Return the [X, Y] coordinate for the center point of the cell that contains the specified text.  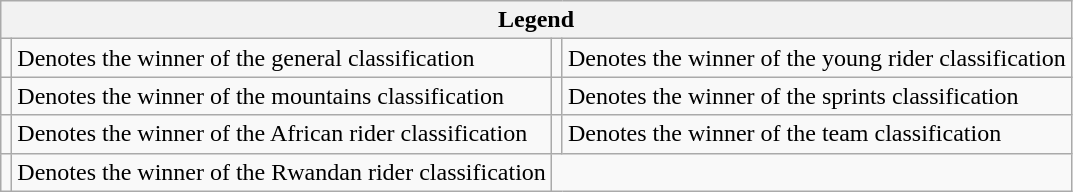
Denotes the winner of the sprints classification [816, 96]
Denotes the winner of the Rwandan rider classification [282, 172]
Denotes the winner of the general classification [282, 58]
Legend [536, 20]
Denotes the winner of the mountains classification [282, 96]
Denotes the winner of the young rider classification [816, 58]
Denotes the winner of the African rider classification [282, 134]
Denotes the winner of the team classification [816, 134]
